Pinpoint the cell where the given text exists, returning its [x, y] midpoint coordinate. 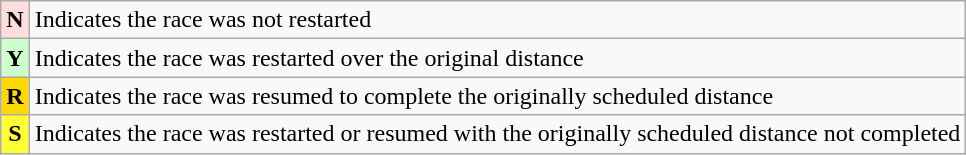
Y [15, 58]
Indicates the race was restarted or resumed with the originally scheduled distance not completed [498, 134]
Indicates the race was resumed to complete the originally scheduled distance [498, 96]
R [15, 96]
N [15, 20]
Indicates the race was not restarted [498, 20]
S [15, 134]
Indicates the race was restarted over the original distance [498, 58]
